Identify which cell holds the provided text, then report its [x, y] central coordinate. 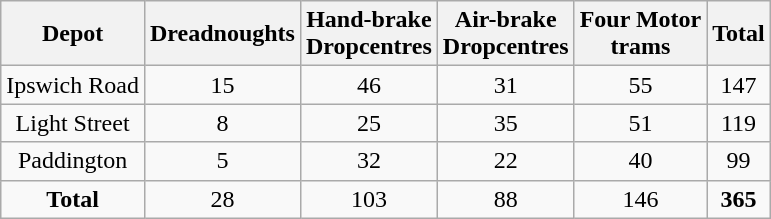
Dreadnoughts [222, 34]
5 [222, 161]
Light Street [73, 123]
119 [739, 123]
32 [368, 161]
Paddington [73, 161]
15 [222, 85]
28 [222, 199]
88 [506, 199]
99 [739, 161]
Hand-brakeDropcentres [368, 34]
365 [739, 199]
103 [368, 199]
22 [506, 161]
31 [506, 85]
40 [640, 161]
55 [640, 85]
51 [640, 123]
Air-brakeDropcentres [506, 34]
8 [222, 123]
147 [739, 85]
Depot [73, 34]
146 [640, 199]
Four Motortrams [640, 34]
Ipswich Road [73, 85]
35 [506, 123]
46 [368, 85]
25 [368, 123]
